For the text-containing cell, return its midpoint in (X, Y) coordinate format. 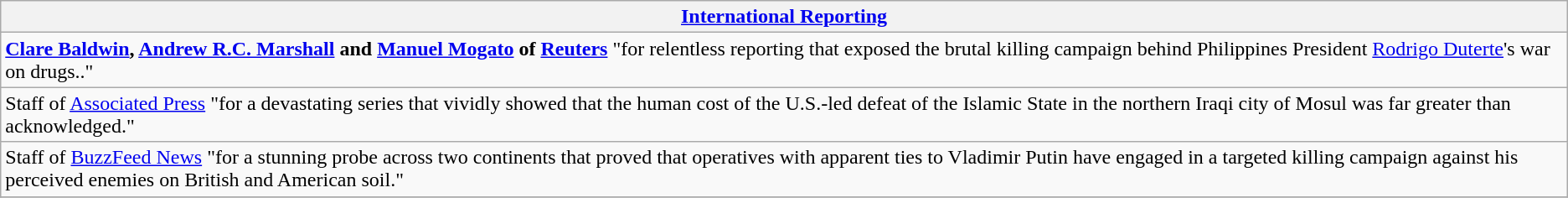
International Reporting (784, 17)
